Return the (x, y) coordinate for the center point of the cell that contains the specified text.  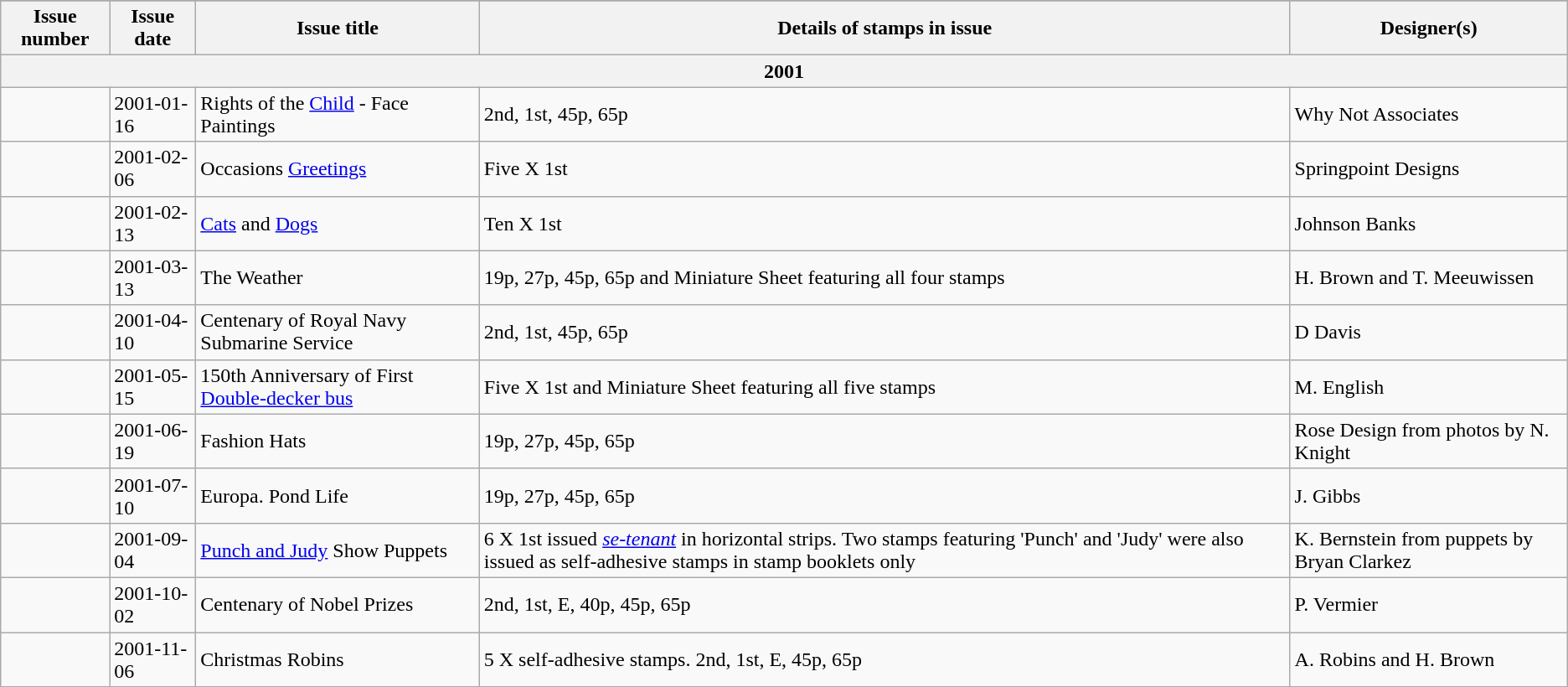
Centenary of Nobel Prizes (338, 605)
2001-04-10 (152, 332)
19p, 27p, 45p, 65p and Miniature Sheet featuring all four stamps (885, 278)
Punch and Judy Show Puppets (338, 550)
J. Gibbs (1429, 496)
Rights of the Child - Face Paintings (338, 114)
M. English (1429, 387)
2001-02-13 (152, 223)
P. Vermier (1429, 605)
A. Robins and H. Brown (1429, 659)
2001-07-10 (152, 496)
5 X self-adhesive stamps. 2nd, 1st, E, 45p, 65p (885, 659)
H. Brown and T. Meeuwissen (1429, 278)
2001 (784, 71)
Five X 1st and Miniature Sheet featuring all five stamps (885, 387)
2001-02-06 (152, 169)
Europa. Pond Life (338, 496)
2001-05-15 (152, 387)
Issue title (338, 28)
Christmas Robins (338, 659)
Issue number (55, 28)
2001-09-04 (152, 550)
K. Bernstein from puppets by Bryan Clarkez (1429, 550)
2001-06-19 (152, 441)
2001-10-02 (152, 605)
Details of stamps in issue (885, 28)
Ten X 1st (885, 223)
D Davis (1429, 332)
150th Anniversary of First Double-decker bus (338, 387)
Why Not Associates (1429, 114)
Springpoint Designs (1429, 169)
Occasions Greetings (338, 169)
2001-11-06 (152, 659)
2nd, 1st, E, 40p, 45p, 65p (885, 605)
Designer(s) (1429, 28)
Rose Design from photos by N. Knight (1429, 441)
Issue date (152, 28)
The Weather (338, 278)
Five X 1st (885, 169)
Centenary of Royal Navy Submarine Service (338, 332)
2001-01-16 (152, 114)
Johnson Banks (1429, 223)
Cats and Dogs (338, 223)
2001-03-13 (152, 278)
Fashion Hats (338, 441)
